From the cell containing the given text, extract its center point as (x, y) coordinate. 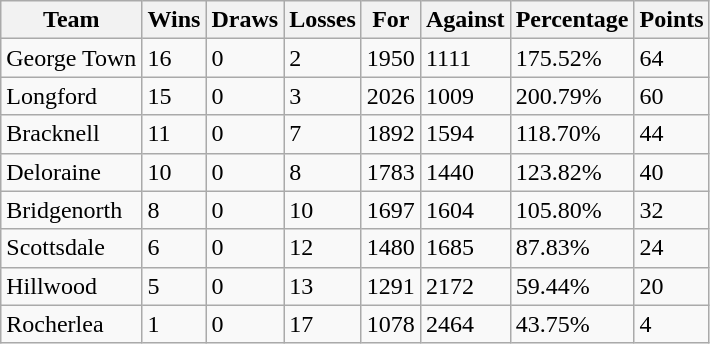
17 (323, 324)
For (390, 20)
2464 (465, 324)
7 (323, 134)
44 (672, 134)
24 (672, 248)
2 (323, 58)
15 (174, 96)
105.80% (572, 210)
16 (174, 58)
1950 (390, 58)
5 (174, 286)
Against (465, 20)
1291 (390, 286)
Deloraine (72, 172)
1594 (465, 134)
1783 (390, 172)
12 (323, 248)
3 (323, 96)
32 (672, 210)
11 (174, 134)
Hillwood (72, 286)
87.83% (572, 248)
6 (174, 248)
George Town (72, 58)
Bridgenorth (72, 210)
13 (323, 286)
1009 (465, 96)
Percentage (572, 20)
2172 (465, 286)
2026 (390, 96)
175.52% (572, 58)
60 (672, 96)
40 (672, 172)
Losses (323, 20)
Longford (72, 96)
59.44% (572, 286)
Draws (245, 20)
Wins (174, 20)
4 (672, 324)
20 (672, 286)
123.82% (572, 172)
Rocherlea (72, 324)
Points (672, 20)
1685 (465, 248)
1604 (465, 210)
Team (72, 20)
118.70% (572, 134)
1480 (390, 248)
43.75% (572, 324)
1697 (390, 210)
200.79% (572, 96)
1440 (465, 172)
Scottsdale (72, 248)
1078 (390, 324)
Bracknell (72, 134)
1 (174, 324)
1892 (390, 134)
1111 (465, 58)
64 (672, 58)
